Locate the cell with the specified text and output its (x, y) center coordinate. 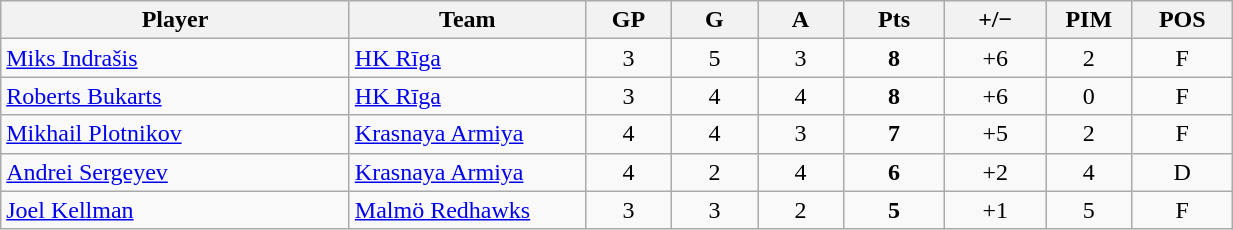
+5 (996, 134)
Mikhail Plotnikov (176, 134)
G (714, 20)
Malmö Redhawks (467, 210)
+/− (996, 20)
Pts (894, 20)
PIM (1089, 20)
Joel Kellman (176, 210)
GP (628, 20)
Miks Indrašis (176, 58)
+2 (996, 172)
D (1182, 172)
Team (467, 20)
6 (894, 172)
Andrei Sergeyev (176, 172)
Roberts Bukarts (176, 96)
POS (1182, 20)
0 (1089, 96)
Player (176, 20)
7 (894, 134)
A (801, 20)
+1 (996, 210)
